Capture the cell that displays the provided text and extract its [X, Y] central coordinate. 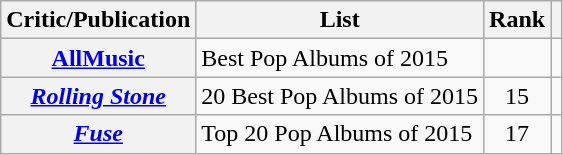
Best Pop Albums of 2015 [340, 58]
Fuse [98, 134]
AllMusic [98, 58]
20 Best Pop Albums of 2015 [340, 96]
List [340, 20]
17 [518, 134]
Top 20 Pop Albums of 2015 [340, 134]
Rolling Stone [98, 96]
15 [518, 96]
Critic/Publication [98, 20]
Rank [518, 20]
